From the cell containing the given text, extract its center point as [x, y] coordinate. 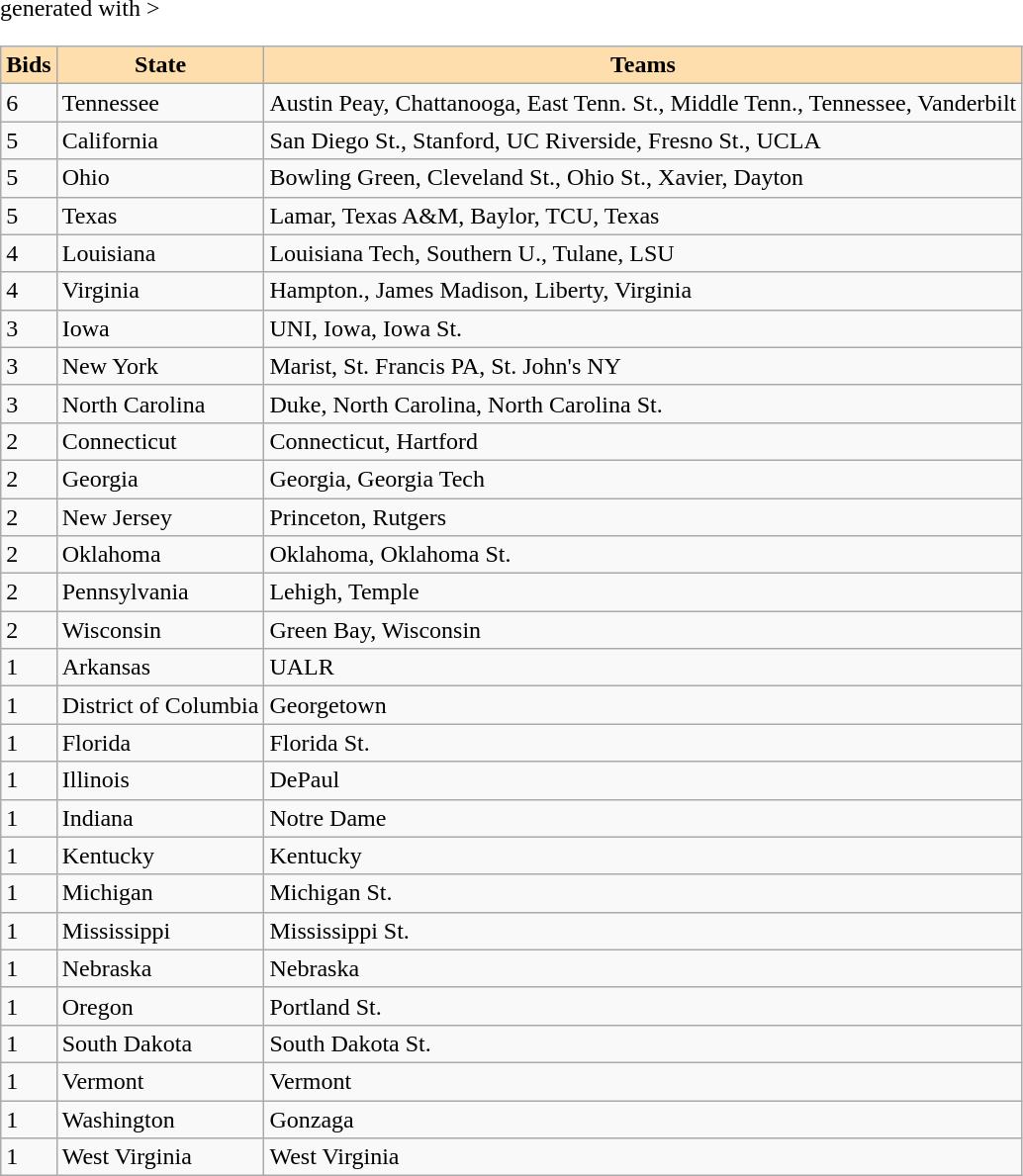
North Carolina [160, 404]
Louisiana [160, 253]
Georgia, Georgia Tech [643, 479]
Iowa [160, 328]
DePaul [643, 780]
South Dakota [160, 1043]
Connecticut [160, 441]
Georgetown [643, 705]
Florida [160, 743]
South Dakota St. [643, 1043]
Ohio [160, 178]
Michigan [160, 893]
Pennsylvania [160, 592]
Texas [160, 216]
Bids [29, 65]
Oklahoma, Oklahoma St. [643, 555]
Mississippi [160, 931]
Teams [643, 65]
6 [29, 103]
Michigan St. [643, 893]
Illinois [160, 780]
Virginia [160, 291]
California [160, 140]
New York [160, 366]
Portland St. [643, 1006]
Duke, North Carolina, North Carolina St. [643, 404]
Lamar, Texas A&M, Baylor, TCU, Texas [643, 216]
Hampton., James Madison, Liberty, Virginia [643, 291]
Indiana [160, 818]
Princeton, Rutgers [643, 517]
Georgia [160, 479]
San Diego St., Stanford, UC Riverside, Fresno St., UCLA [643, 140]
Marist, St. Francis PA, St. John's NY [643, 366]
Mississippi St. [643, 931]
Green Bay, Wisconsin [643, 630]
New Jersey [160, 517]
Austin Peay, Chattanooga, East Tenn. St., Middle Tenn., Tennessee, Vanderbilt [643, 103]
State [160, 65]
Arkansas [160, 668]
Florida St. [643, 743]
Connecticut, Hartford [643, 441]
Bowling Green, Cleveland St., Ohio St., Xavier, Dayton [643, 178]
Lehigh, Temple [643, 592]
Gonzaga [643, 1119]
Oklahoma [160, 555]
UNI, Iowa, Iowa St. [643, 328]
UALR [643, 668]
Oregon [160, 1006]
Wisconsin [160, 630]
Louisiana Tech, Southern U., Tulane, LSU [643, 253]
Tennessee [160, 103]
Notre Dame [643, 818]
District of Columbia [160, 705]
Washington [160, 1119]
